Identify which cell holds the provided text, then report its [X, Y] central coordinate. 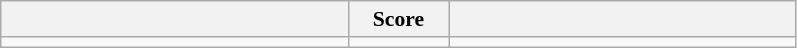
Score [398, 19]
